Return (x, y) of the center of cell containing provided text 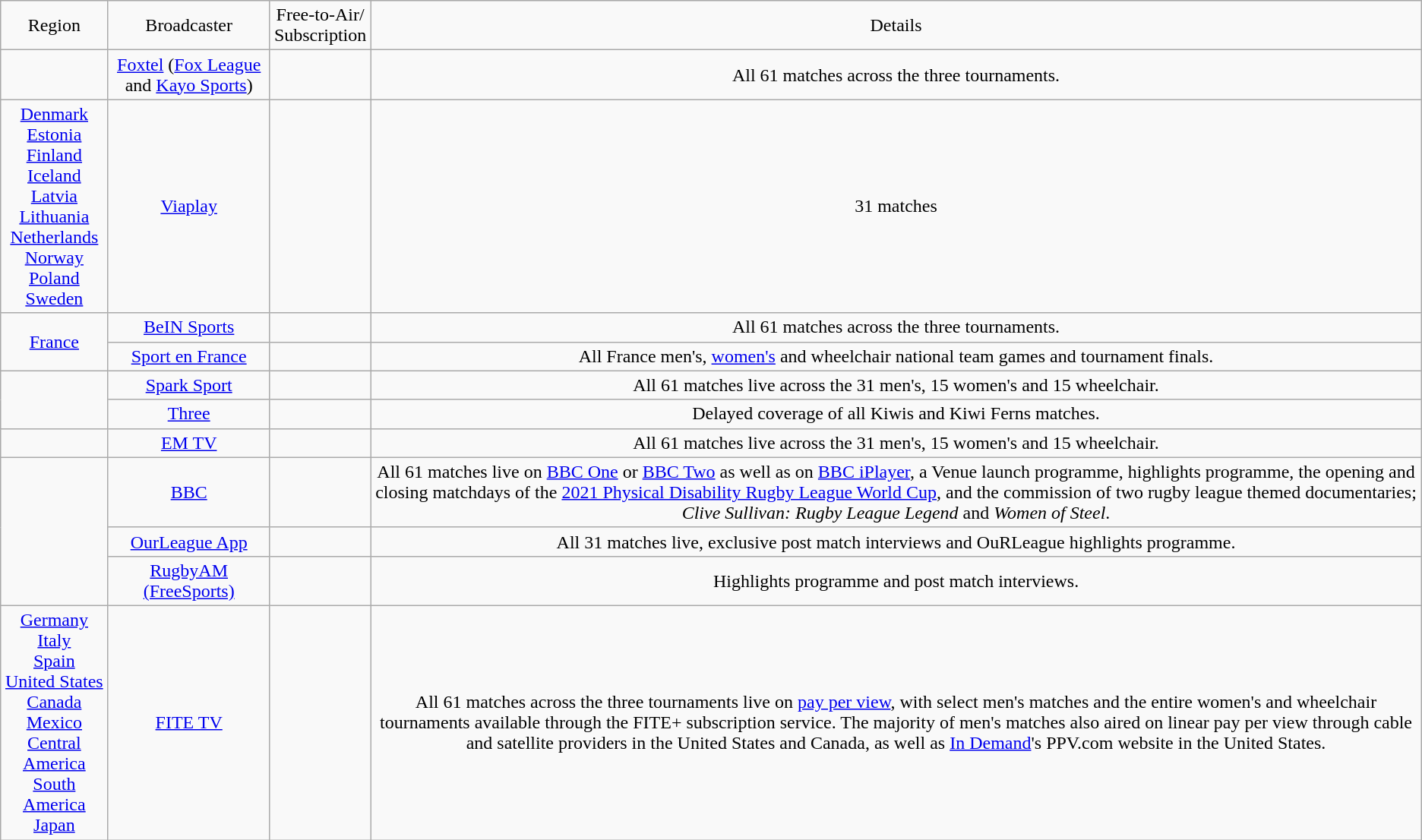
31 matches (896, 207)
France (55, 342)
Three (188, 414)
Highlights programme and post match interviews. (896, 580)
Free-to-Air/Subscription (320, 26)
Broadcaster (188, 26)
Germany Italy Spain United States Canada Mexico Central America South America Japan (55, 722)
All France men's, women's and wheelchair national team games and tournament finals. (896, 356)
Details (896, 26)
Viaplay (188, 207)
All 31 matches live, exclusive post match interviews and OuRLeague highlights programme. (896, 542)
FITE TV (188, 722)
Sport en France (188, 356)
Delayed coverage of all Kiwis and Kiwi Ferns matches. (896, 414)
Denmark Estonia Finland Iceland Latvia Lithuania Netherlands Norway Poland Sweden (55, 207)
Region (55, 26)
Foxtel (Fox League and Kayo Sports) (188, 74)
RugbyAM (FreeSports) (188, 580)
BeIN Sports (188, 327)
OurLeague App (188, 542)
BBC (188, 492)
EM TV (188, 443)
Spark Sport (188, 385)
